Capture the cell that displays the provided text and extract its [X, Y] central coordinate. 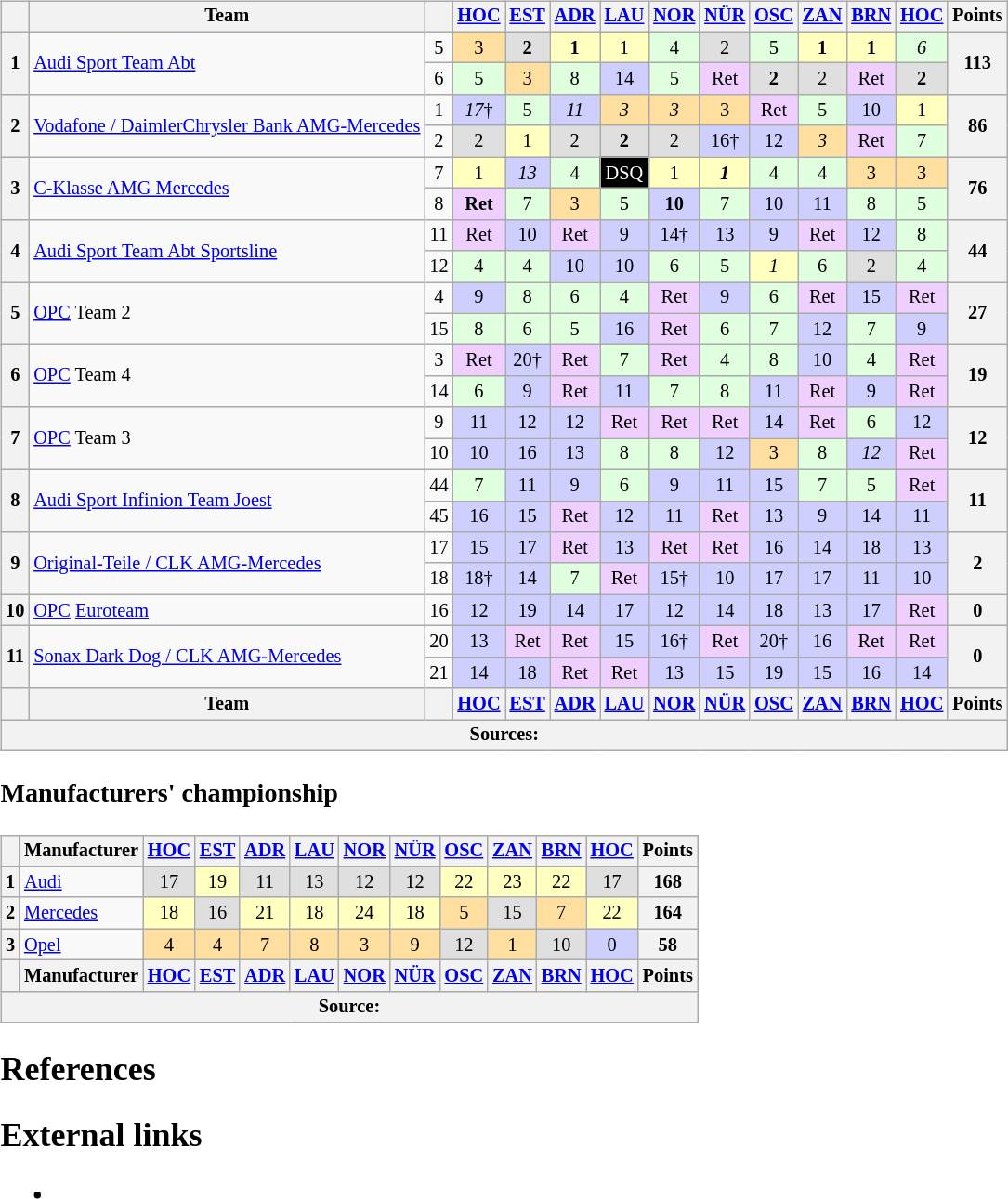
168 [668, 882]
OPC Euroteam [227, 610]
Vodafone / DaimlerChrysler Bank AMG-Mercedes [227, 126]
17† [478, 111]
24 [364, 913]
18† [478, 579]
23 [513, 882]
Audi Sport Team Abt [227, 63]
Original-Teile / CLK AMG-Mercedes [227, 563]
45 [439, 516]
Mercedes [82, 913]
C-Klasse AMG Mercedes [227, 188]
Audi [82, 882]
164 [668, 913]
OPC Team 4 [227, 375]
20 [439, 642]
76 [977, 188]
86 [977, 126]
14† [674, 235]
Source: [349, 1007]
Audi Sport Infinion Team Joest [227, 500]
Sonax Dark Dog / CLK AMG-Mercedes [227, 658]
Audi Sport Team Abt Sportsline [227, 251]
Opel [82, 945]
27 [977, 314]
Sources: [504, 736]
OPC Team 3 [227, 438]
15† [674, 579]
113 [977, 63]
58 [668, 945]
OPC Team 2 [227, 314]
DSQ [624, 173]
